Output the [X, Y] coordinate of the center of the cell containing the given text.  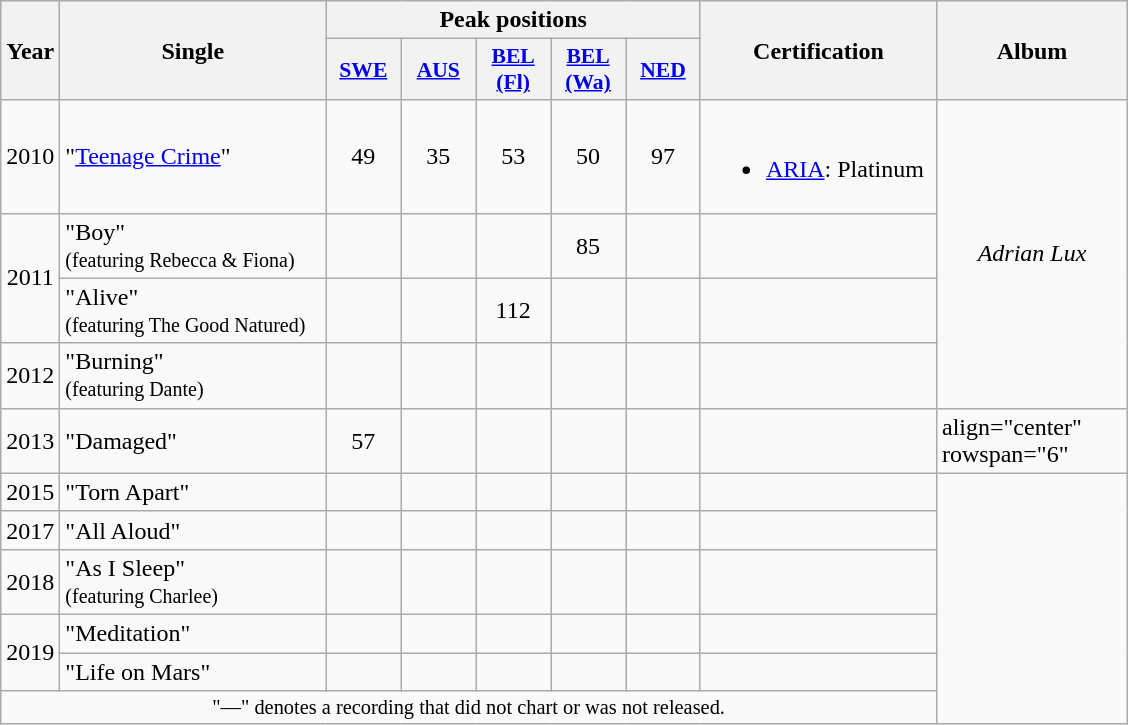
2015 [30, 492]
SWE [364, 70]
"Meditation" [193, 633]
ARIA: Platinum [818, 156]
"Boy" (featuring Rebecca & Fiona) [193, 246]
Album [1032, 50]
2010 [30, 156]
49 [364, 156]
35 [438, 156]
BEL (Wa) [588, 70]
NED [664, 70]
2019 [30, 652]
"Burning" (featuring Dante) [193, 376]
"Teenage Crime" [193, 156]
Peak positions [514, 20]
Single [193, 50]
Adrian Lux [1032, 254]
AUS [438, 70]
"—" denotes a recording that did not chart or was not released. [469, 708]
"Torn Apart" [193, 492]
BEL (Fl) [514, 70]
"Life on Mars" [193, 671]
2017 [30, 530]
97 [664, 156]
"All Aloud" [193, 530]
2013 [30, 440]
2012 [30, 376]
2018 [30, 582]
57 [364, 440]
"Damaged" [193, 440]
"As I Sleep" (featuring Charlee) [193, 582]
112 [514, 310]
Certification [818, 50]
"Alive" (featuring The Good Natured) [193, 310]
Year [30, 50]
50 [588, 156]
align="center" rowspan="6" [1032, 440]
2011 [30, 278]
53 [514, 156]
85 [588, 246]
